Output the [x, y] coordinate of the center of the cell containing the given text.  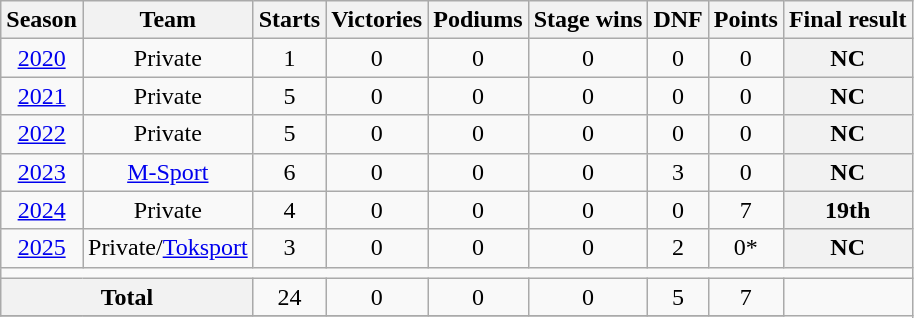
2025 [42, 248]
Season [42, 20]
Total [127, 297]
19th [848, 210]
Points [746, 20]
Podiums [478, 20]
4 [289, 210]
2024 [42, 210]
Final result [848, 20]
2023 [42, 172]
2020 [42, 58]
M-Sport [168, 172]
24 [289, 297]
Private/Toksport [168, 248]
Victories [377, 20]
6 [289, 172]
Stage wins [588, 20]
2022 [42, 134]
2021 [42, 96]
Starts [289, 20]
DNF [678, 20]
0* [746, 248]
1 [289, 58]
Team [168, 20]
2 [678, 248]
